Return (x, y) of the center of cell containing provided text 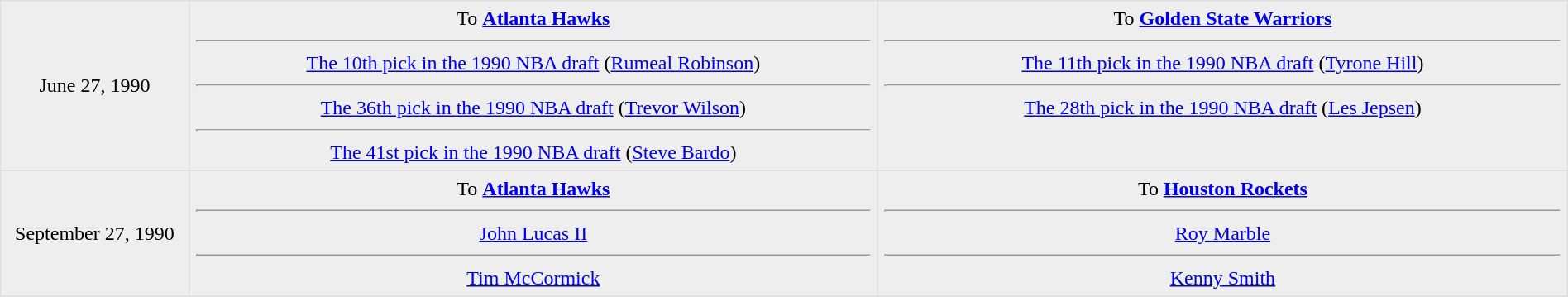
To Golden State WarriorsThe 11th pick in the 1990 NBA draft (Tyrone Hill)The 28th pick in the 1990 NBA draft (Les Jepsen) (1223, 86)
To Atlanta HawksJohn Lucas IITim McCormick (533, 233)
June 27, 1990 (94, 86)
September 27, 1990 (94, 233)
To Houston RocketsRoy MarbleKenny Smith (1223, 233)
